Extract the (X, Y) coordinate from the center of the cell holding the provided text.  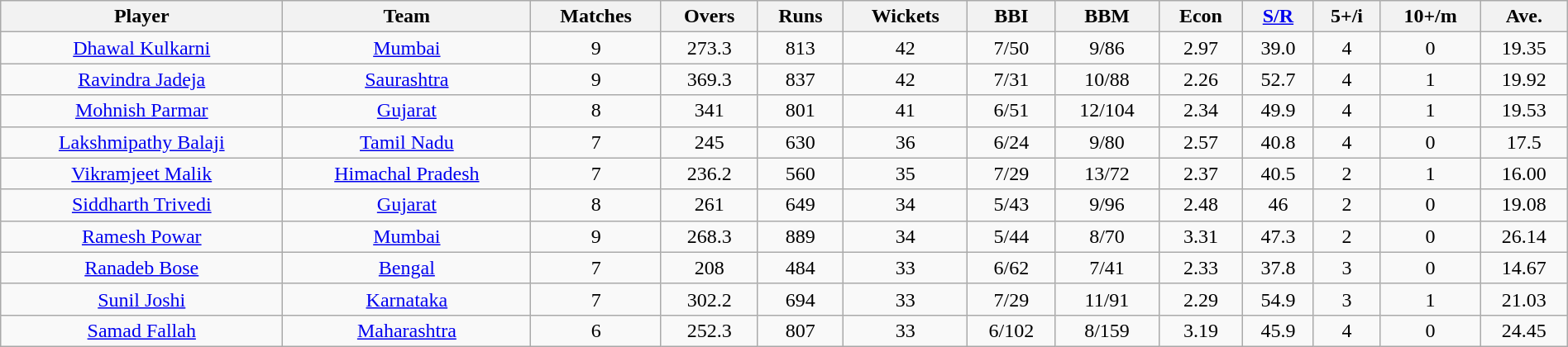
Siddharth Trivedi (142, 205)
Dhawal Kulkarni (142, 48)
9/96 (1107, 205)
5/44 (1011, 236)
52.7 (1279, 79)
Team (407, 17)
9/86 (1107, 48)
47.3 (1279, 236)
40.5 (1279, 173)
Sunil Joshi (142, 299)
BBI (1011, 17)
36 (906, 142)
2.37 (1201, 173)
Runs (801, 17)
2.48 (1201, 205)
13/72 (1107, 173)
Ramesh Powar (142, 236)
S/R (1279, 17)
6/51 (1011, 111)
Saurashtra (407, 79)
Mohnish Parmar (142, 111)
Econ (1201, 17)
889 (801, 236)
Tamil Nadu (407, 142)
24.45 (1523, 330)
Ranadeb Bose (142, 268)
6/102 (1011, 330)
252.3 (710, 330)
273.3 (710, 48)
7/41 (1107, 268)
Overs (710, 17)
341 (710, 111)
Bengal (407, 268)
268.3 (710, 236)
8/159 (1107, 330)
6 (595, 330)
6/24 (1011, 142)
Maharashtra (407, 330)
37.8 (1279, 268)
Player (142, 17)
Karnataka (407, 299)
26.14 (1523, 236)
Lakshmipathy Balaji (142, 142)
10+/m (1431, 17)
45.9 (1279, 330)
Wickets (906, 17)
46 (1279, 205)
40.8 (1279, 142)
Samad Fallah (142, 330)
2.97 (1201, 48)
11/91 (1107, 299)
5+/i (1346, 17)
2.33 (1201, 268)
7/50 (1011, 48)
2.34 (1201, 111)
2.26 (1201, 79)
Vikramjeet Malik (142, 173)
Ravindra Jadeja (142, 79)
12/104 (1107, 111)
2.29 (1201, 299)
484 (801, 268)
801 (801, 111)
BBM (1107, 17)
649 (801, 205)
245 (710, 142)
630 (801, 142)
14.67 (1523, 268)
837 (801, 79)
8/70 (1107, 236)
2.57 (1201, 142)
19.53 (1523, 111)
807 (801, 330)
236.2 (710, 173)
19.08 (1523, 205)
694 (801, 299)
6/62 (1011, 268)
302.2 (710, 299)
Ave. (1523, 17)
208 (710, 268)
39.0 (1279, 48)
261 (710, 205)
3.19 (1201, 330)
Matches (595, 17)
7/31 (1011, 79)
369.3 (710, 79)
10/88 (1107, 79)
16.00 (1523, 173)
35 (906, 173)
41 (906, 111)
21.03 (1523, 299)
3.31 (1201, 236)
9/80 (1107, 142)
5/43 (1011, 205)
Himachal Pradesh (407, 173)
19.35 (1523, 48)
813 (801, 48)
49.9 (1279, 111)
19.92 (1523, 79)
17.5 (1523, 142)
560 (801, 173)
54.9 (1279, 299)
